Locate the cell with the specified text and output its [x, y] center coordinate. 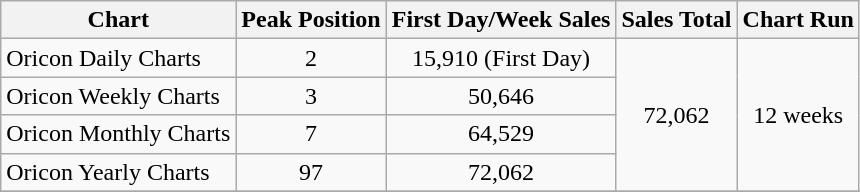
Oricon Monthly Charts [118, 134]
First Day/Week Sales [501, 20]
2 [311, 58]
Oricon Daily Charts [118, 58]
12 weeks [798, 115]
97 [311, 172]
Chart [118, 20]
Oricon Yearly Charts [118, 172]
15,910 (First Day) [501, 58]
Chart Run [798, 20]
Peak Position [311, 20]
Sales Total [676, 20]
Oricon Weekly Charts [118, 96]
64,529 [501, 134]
50,646 [501, 96]
3 [311, 96]
7 [311, 134]
